From the cell containing the given text, extract its center point as (x, y) coordinate. 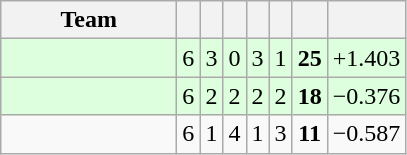
4 (234, 134)
0 (234, 58)
−0.376 (366, 96)
11 (310, 134)
Team (89, 20)
25 (310, 58)
−0.587 (366, 134)
18 (310, 96)
+1.403 (366, 58)
